For the text-containing cell, return its midpoint in [x, y] coordinate format. 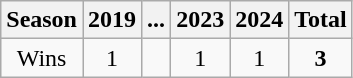
2023 [200, 20]
2024 [260, 20]
Total [321, 20]
3 [321, 58]
Season [42, 20]
... [156, 20]
Wins [42, 58]
2019 [112, 20]
